Return the (X, Y) coordinate for the center point of the cell that contains the specified text.  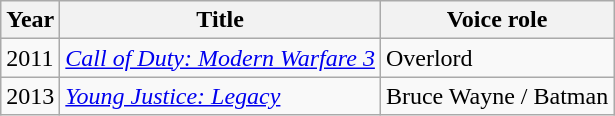
Young Justice: Legacy (220, 96)
Title (220, 20)
2013 (30, 96)
Overlord (496, 58)
2011 (30, 58)
Voice role (496, 20)
Bruce Wayne / Batman (496, 96)
Year (30, 20)
Call of Duty: Modern Warfare 3 (220, 58)
